Output the (x, y) coordinate of the center of the cell containing the given text.  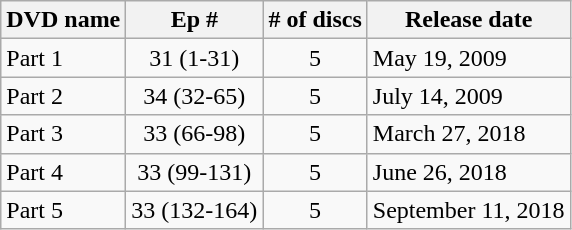
# of discs (315, 20)
Part 5 (64, 210)
May 19, 2009 (468, 58)
34 (32-65) (194, 96)
Part 1 (64, 58)
Release date (468, 20)
March 27, 2018 (468, 134)
Part 3 (64, 134)
Part 4 (64, 172)
Part 2 (64, 96)
June 26, 2018 (468, 172)
September 11, 2018 (468, 210)
33 (99-131) (194, 172)
July 14, 2009 (468, 96)
Ep # (194, 20)
DVD name (64, 20)
31 (1-31) (194, 58)
33 (66-98) (194, 134)
33 (132-164) (194, 210)
